Return [X, Y] of the center of cell containing provided text 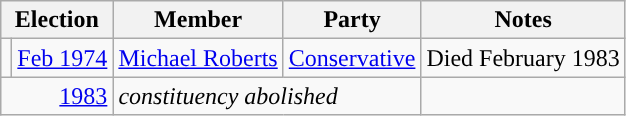
Notes [523, 20]
Died February 1983 [523, 58]
constituency abolished [267, 96]
Party [352, 20]
Conservative [352, 58]
Member [198, 20]
Election [57, 20]
Feb 1974 [62, 58]
Michael Roberts [198, 58]
1983 [57, 96]
